Determine the (X, Y) coordinate at the center of the cell enclosing the given text.  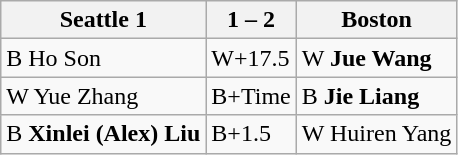
1 – 2 (251, 20)
W Yue Zhang (104, 96)
W Huiren Yang (376, 134)
B Jie Liang (376, 96)
B Ho Son (104, 58)
B+Time (251, 96)
Seattle 1 (104, 20)
W+17.5 (251, 58)
Boston (376, 20)
B Xinlei (Alex) Liu (104, 134)
B+1.5 (251, 134)
W Jue Wang (376, 58)
